Determine the (x, y) coordinate at the center of the cell enclosing the given text.  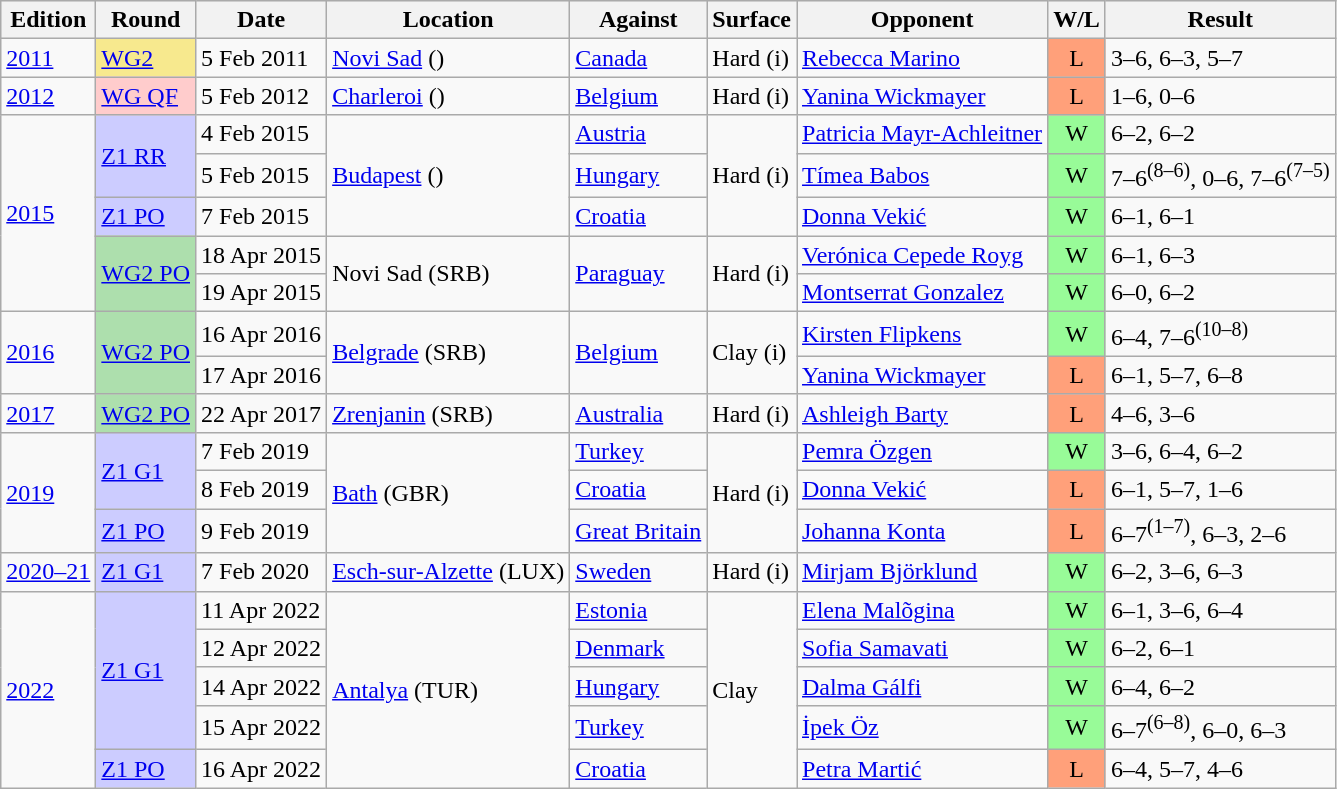
3–6, 6–4, 6–2 (1220, 451)
2012 (48, 96)
Opponent (922, 20)
Edition (48, 20)
Denmark (638, 648)
7 Feb 2020 (262, 572)
6–2, 3–6, 6–3 (1220, 572)
6–4, 6–2 (1220, 686)
Novi Sad (SRB) (448, 274)
6–1, 5–7, 6–8 (1220, 375)
6–7(6–8), 6–0, 6–3 (1220, 728)
2015 (48, 214)
17 Apr 2016 (262, 375)
5 Feb 2015 (262, 176)
Austria (638, 134)
6–0, 6–2 (1220, 293)
Sofia Samavati (922, 648)
Bath (GBR) (448, 492)
Great Britain (638, 532)
Belgrade (SRB) (448, 354)
5 Feb 2011 (262, 58)
4–6, 3–6 (1220, 413)
2017 (48, 413)
2022 (48, 690)
Clay (i) (752, 354)
Budapest () (448, 176)
14 Apr 2022 (262, 686)
Rebecca Marino (922, 58)
Location (448, 20)
Zrenjanin (SRB) (448, 413)
2016 (48, 354)
6–1, 3–6, 6–4 (1220, 610)
7 Feb 2015 (262, 217)
Result (1220, 20)
7 Feb 2019 (262, 451)
Antalya (TUR) (448, 690)
Against (638, 20)
9 Feb 2019 (262, 532)
Canada (638, 58)
6–4, 7–6(10–8) (1220, 334)
Surface (752, 20)
Elena Malõgina (922, 610)
Z1 RR (146, 156)
6–1, 6–1 (1220, 217)
Dalma Gálfi (922, 686)
Charleroi () (448, 96)
8 Feb 2019 (262, 489)
Estonia (638, 610)
11 Apr 2022 (262, 610)
2020–21 (48, 572)
3–6, 6–3, 5–7 (1220, 58)
15 Apr 2022 (262, 728)
16 Apr 2016 (262, 334)
Ashleigh Barty (922, 413)
Mirjam Björklund (922, 572)
1–6, 0–6 (1220, 96)
2011 (48, 58)
Sweden (638, 572)
Patricia Mayr-Achleitner (922, 134)
İpek Öz (922, 728)
5 Feb 2012 (262, 96)
6–2, 6–2 (1220, 134)
Clay (752, 690)
2019 (48, 492)
Tímea Babos (922, 176)
Pemra Özgen (922, 451)
Australia (638, 413)
6–1, 6–3 (1220, 255)
Date (262, 20)
6–2, 6–1 (1220, 648)
Novi Sad () (448, 58)
12 Apr 2022 (262, 648)
6–4, 5–7, 4–6 (1220, 769)
WG2 (146, 58)
6–7(1–7), 6–3, 2–6 (1220, 532)
Kirsten Flipkens (922, 334)
Verónica Cepede Royg (922, 255)
Paraguay (638, 274)
Johanna Konta (922, 532)
19 Apr 2015 (262, 293)
Esch-sur-Alzette (LUX) (448, 572)
6–1, 5–7, 1–6 (1220, 489)
Petra Martić (922, 769)
W/L (1077, 20)
Round (146, 20)
18 Apr 2015 (262, 255)
16 Apr 2022 (262, 769)
7–6(8–6), 0–6, 7–6(7–5) (1220, 176)
4 Feb 2015 (262, 134)
WG QF (146, 96)
22 Apr 2017 (262, 413)
Montserrat Gonzalez (922, 293)
